From the cell containing the given text, extract its center point as [x, y] coordinate. 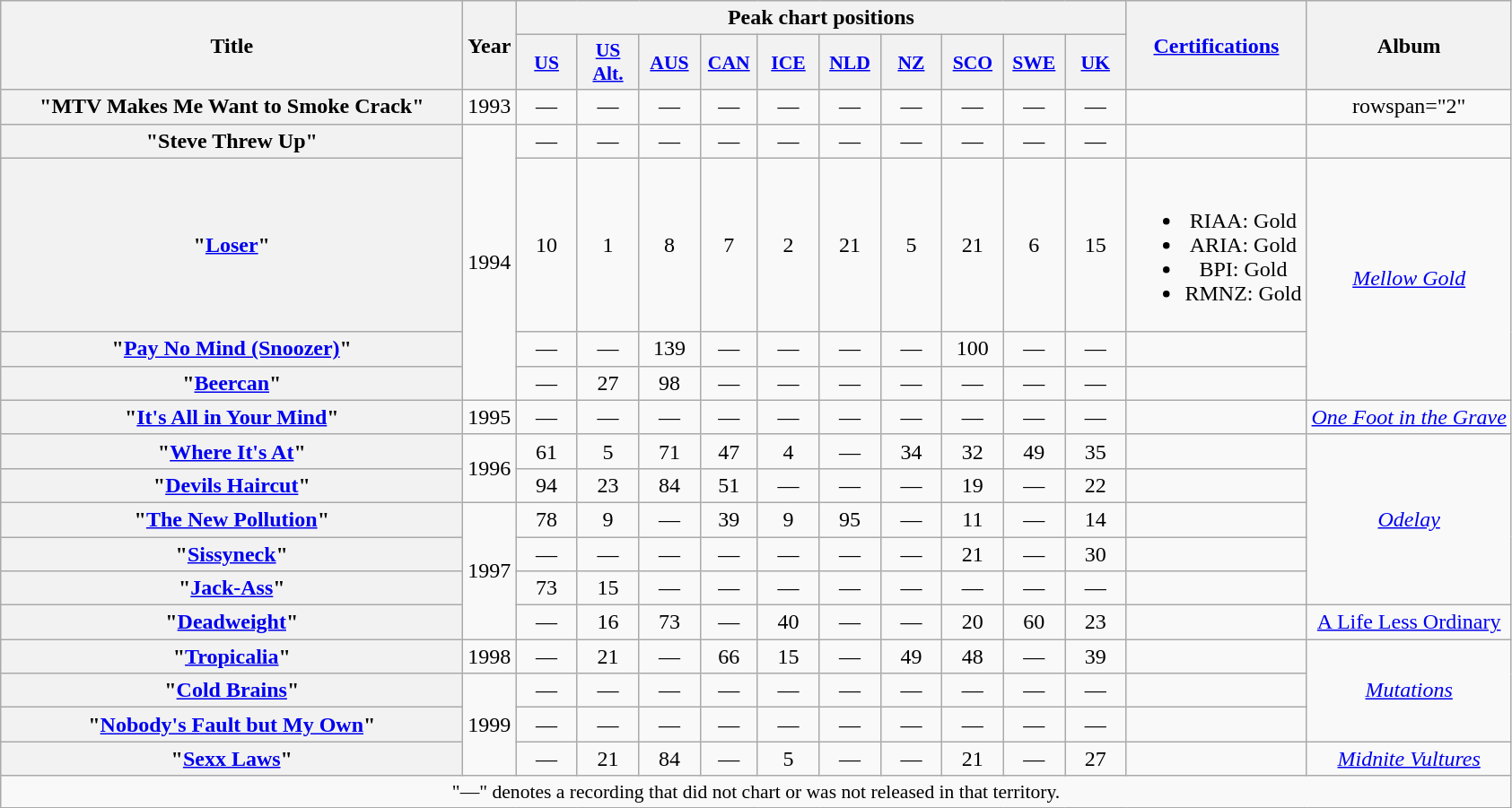
"It's All in Your Mind" [232, 417]
2 [788, 245]
16 [607, 622]
A Life Less Ordinary [1409, 622]
1996 [490, 468]
95 [850, 519]
1 [607, 245]
"Jack-Ass" [232, 588]
10 [546, 245]
"Devils Haircut" [232, 485]
20 [973, 622]
Certifications [1217, 45]
"Pay No Mind (Snoozer)" [232, 349]
ICE [788, 63]
"Sexx Laws" [232, 759]
"Nobody's Fault but My Own" [232, 725]
"Where It's At" [232, 451]
14 [1095, 519]
19 [973, 485]
USAlt. [607, 63]
Midnite Vultures [1409, 759]
"—" denotes a recording that did not chart or was not released in that territory. [756, 792]
Odelay [1409, 519]
US [546, 63]
32 [973, 451]
30 [1095, 553]
Year [490, 45]
AUS [669, 63]
98 [669, 383]
"The New Pollution" [232, 519]
1999 [490, 725]
8 [669, 245]
4 [788, 451]
SWE [1034, 63]
1995 [490, 417]
"Beercan" [232, 383]
RIAA: GoldARIA: GoldBPI: GoldRMNZ: Gold [1217, 245]
40 [788, 622]
1997 [490, 570]
47 [729, 451]
One Foot in the Grave [1409, 417]
35 [1095, 451]
UK [1095, 63]
"MTV Makes Me Want to Smoke Crack" [232, 107]
"Steve Threw Up" [232, 141]
6 [1034, 245]
61 [546, 451]
71 [669, 451]
94 [546, 485]
"Sissyneck" [232, 553]
Peak chart positions [821, 18]
Title [232, 45]
Album [1409, 45]
51 [729, 485]
Mellow Gold [1409, 279]
"Tropicalia" [232, 656]
NLD [850, 63]
100 [973, 349]
1994 [490, 262]
7 [729, 245]
rowspan="2" [1409, 107]
78 [546, 519]
NZ [911, 63]
CAN [729, 63]
66 [729, 656]
1998 [490, 656]
"Loser" [232, 245]
60 [1034, 622]
Mutations [1409, 691]
48 [973, 656]
11 [973, 519]
22 [1095, 485]
34 [911, 451]
"Cold Brains" [232, 691]
SCO [973, 63]
"Deadweight" [232, 622]
139 [669, 349]
1993 [490, 107]
